Return the [X, Y] coordinate for the center point of the cell that contains the specified text.  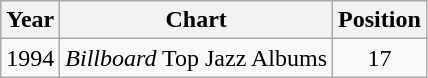
Year [30, 20]
Position [380, 20]
Chart [196, 20]
17 [380, 58]
1994 [30, 58]
Billboard Top Jazz Albums [196, 58]
